Output the [X, Y] coordinate of the center of the cell containing the given text.  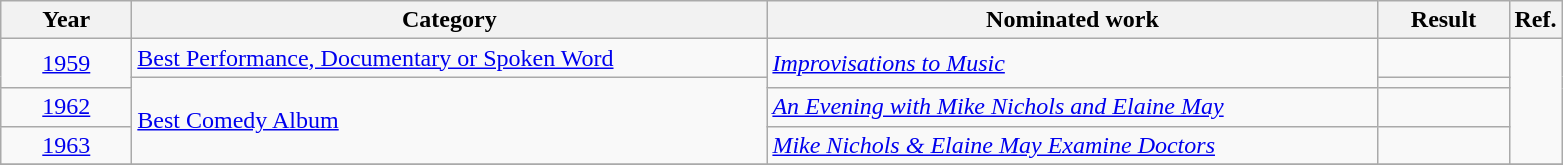
Best Comedy Album [450, 120]
Result [1444, 20]
Improvisations to Music [1072, 64]
An Evening with Mike Nichols and Elaine May [1072, 107]
Year [66, 20]
Category [450, 20]
Best Performance, Documentary or Spoken Word [450, 58]
1959 [66, 64]
1962 [66, 107]
Mike Nichols & Elaine May Examine Doctors [1072, 145]
1963 [66, 145]
Nominated work [1072, 20]
Ref. [1536, 20]
